Extract the [x, y] coordinate from the center of the cell holding the provided text.  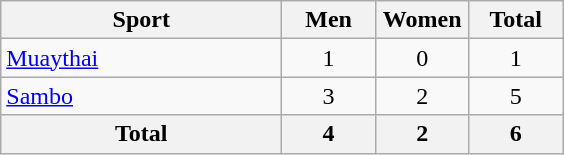
Men [329, 20]
0 [422, 58]
Sambo [142, 96]
Women [422, 20]
Sport [142, 20]
4 [329, 134]
5 [516, 96]
6 [516, 134]
3 [329, 96]
Muaythai [142, 58]
